Search for the cell housing the specified text and yield its [x, y] center coordinate. 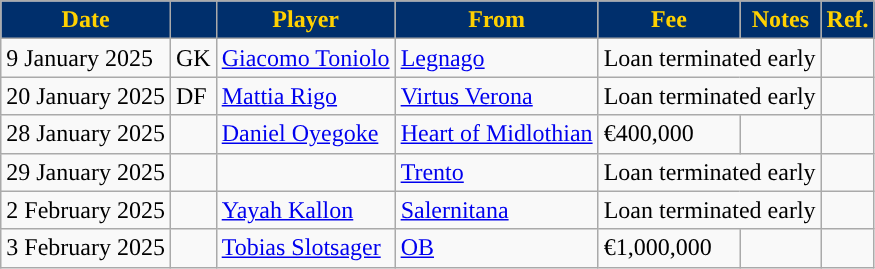
Ref. [848, 20]
Yayah Kallon [306, 210]
€400,000 [669, 134]
GK [193, 58]
29 January 2025 [86, 172]
OB [496, 248]
Legnago [496, 58]
20 January 2025 [86, 96]
Tobias Slotsager [306, 248]
Notes [780, 20]
Giacomo Toniolo [306, 58]
Mattia Rigo [306, 96]
€1,000,000 [669, 248]
Salernitana [496, 210]
From [496, 20]
DF [193, 96]
2 February 2025 [86, 210]
9 January 2025 [86, 58]
Heart of Midlothian [496, 134]
Virtus Verona [496, 96]
Fee [669, 20]
Date [86, 20]
Player [306, 20]
28 January 2025 [86, 134]
3 February 2025 [86, 248]
Trento [496, 172]
Daniel Oyegoke [306, 134]
